Provide the (x, y) coordinate of the cell's center where the given text is located.  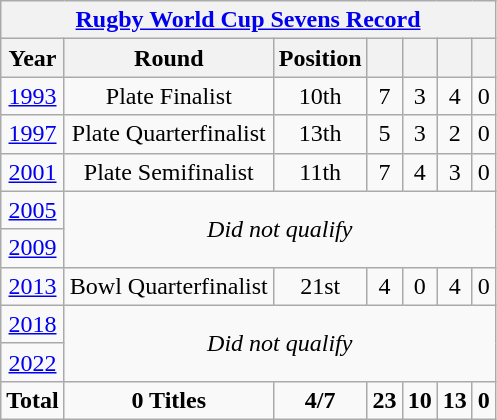
Bowl Quarterfinalist (168, 286)
10th (320, 96)
13 (454, 400)
Rugby World Cup Sevens Record (248, 20)
Position (320, 58)
2009 (33, 248)
13th (320, 134)
Year (33, 58)
10 (420, 400)
1993 (33, 96)
Total (33, 400)
2 (454, 134)
Plate Semifinalist (168, 172)
4/7 (320, 400)
5 (384, 134)
Plate Quarterfinalist (168, 134)
0 Titles (168, 400)
21st (320, 286)
2013 (33, 286)
11th (320, 172)
1997 (33, 134)
2022 (33, 362)
Round (168, 58)
2001 (33, 172)
2018 (33, 324)
Plate Finalist (168, 96)
2005 (33, 210)
23 (384, 400)
